Identify which cell holds the provided text, then report its (X, Y) central coordinate. 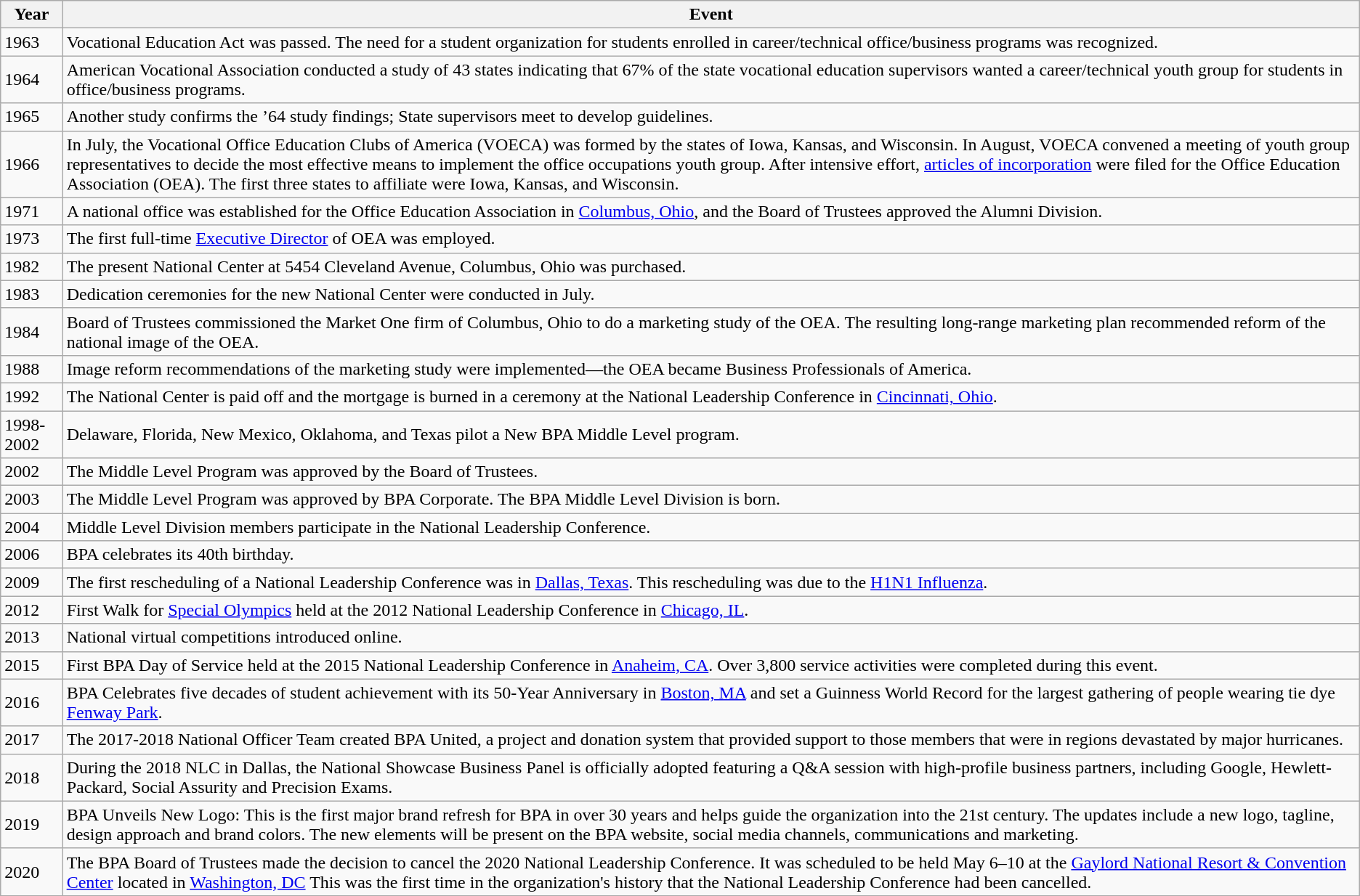
2017 (32, 740)
Event (711, 15)
Another study confirms the ’64 study findings; State supervisors meet to develop guidelines. (711, 117)
The National Center is paid off and the mortgage is burned in a ceremony at the National Leadership Conference in Cincinnati, Ohio. (711, 396)
BPA celebrates its 40th birthday. (711, 555)
1983 (32, 294)
2019 (32, 825)
1992 (32, 396)
2018 (32, 777)
2020 (32, 871)
Delaware, Florida, New Mexico, Oklahoma, and Texas pilot a New BPA Middle Level program. (711, 434)
National virtual competitions introduced online. (711, 638)
2002 (32, 472)
1984 (32, 331)
The present National Center at 5454 Cleveland Avenue, Columbus, Ohio was purchased. (711, 266)
2003 (32, 500)
Middle Level Division members participate in the National Leadership Conference. (711, 527)
1965 (32, 117)
The first rescheduling of a National Leadership Conference was in Dallas, Texas. This rescheduling was due to the H1N1 Influenza. (711, 582)
The Middle Level Program was approved by the Board of Trustees. (711, 472)
1973 (32, 239)
1988 (32, 369)
2004 (32, 527)
2006 (32, 555)
1964 (32, 80)
A national office was established for the Office Education Association in Columbus, Ohio, and the Board of Trustees approved the Alumni Division. (711, 211)
Image reform recommendations of the marketing study were implemented—the OEA became Business Professionals of America. (711, 369)
1966 (32, 164)
1963 (32, 42)
The first full-time Executive Director of OEA was employed. (711, 239)
1982 (32, 266)
The Middle Level Program was approved by BPA Corporate. The BPA Middle Level Division is born. (711, 500)
2013 (32, 638)
2016 (32, 703)
1998-2002 (32, 434)
1971 (32, 211)
Year (32, 15)
First Walk for Special Olympics held at the 2012 National Leadership Conference in Chicago, IL. (711, 610)
2012 (32, 610)
Dedication ceremonies for the new National Center were conducted in July. (711, 294)
2015 (32, 665)
2009 (32, 582)
